Output the [x, y] coordinate of the center of the cell containing the given text.  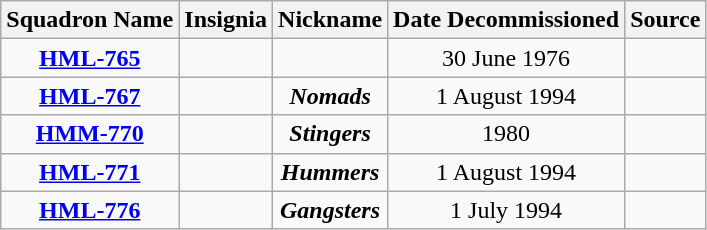
HMM-770 [90, 134]
HML-767 [90, 96]
HML-776 [90, 210]
30 June 1976 [506, 58]
HML-771 [90, 172]
Stingers [330, 134]
1 July 1994 [506, 210]
Hummers [330, 172]
Nomads [330, 96]
Squadron Name [90, 20]
Gangsters [330, 210]
HML-765 [90, 58]
1980 [506, 134]
Source [666, 20]
Date Decommissioned [506, 20]
Insignia [226, 20]
Nickname [330, 20]
